Return [x, y] of the center of cell containing provided text 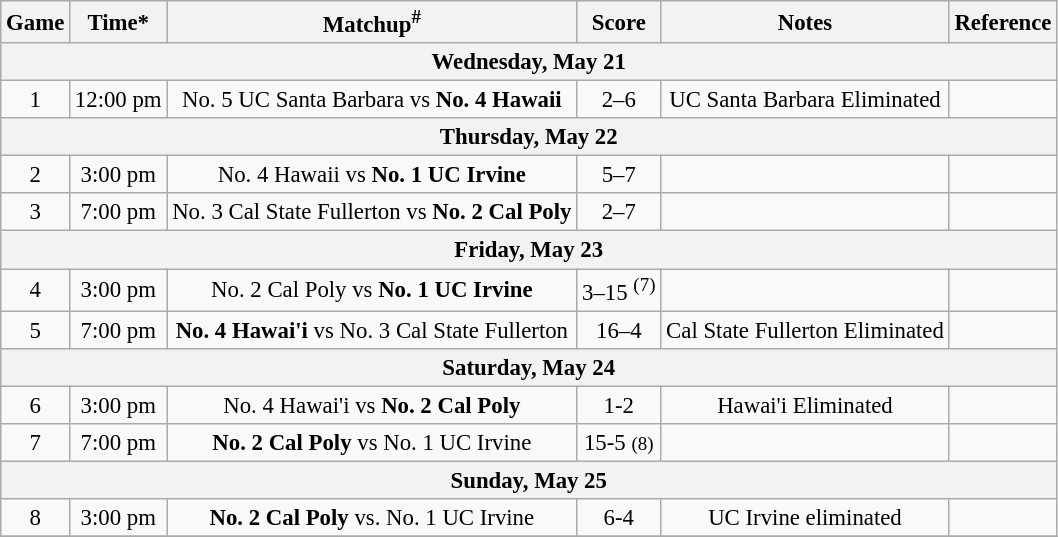
5 [36, 330]
No. 3 Cal State Fullerton vs No. 2 Cal Poly [372, 213]
Notes [805, 22]
16–4 [619, 330]
No. 5 UC Santa Barbara vs No. 4 Hawaii [372, 100]
Wednesday, May 21 [529, 62]
UC Santa Barbara Eliminated [805, 100]
3 [36, 213]
2 [36, 175]
Hawai'i Eliminated [805, 405]
Thursday, May 22 [529, 137]
6-4 [619, 518]
5–7 [619, 175]
Cal State Fullerton Eliminated [805, 330]
Score [619, 22]
No. 4 Hawaii vs No. 1 UC Irvine [372, 175]
2–7 [619, 213]
8 [36, 518]
15-5 (8) [619, 443]
Sunday, May 25 [529, 480]
4 [36, 290]
Time* [118, 22]
1 [36, 100]
7 [36, 443]
2–6 [619, 100]
Game [36, 22]
12:00 pm [118, 100]
UC Irvine eliminated [805, 518]
1-2 [619, 405]
No. 4 Hawai'i vs No. 3 Cal State Fullerton [372, 330]
Saturday, May 24 [529, 367]
Reference [1003, 22]
Matchup# [372, 22]
No. 4 Hawai'i vs No. 2 Cal Poly [372, 405]
No. 2 Cal Poly vs. No. 1 UC Irvine [372, 518]
6 [36, 405]
Friday, May 23 [529, 250]
3–15 (7) [619, 290]
